Return (X, Y) of the center of cell containing provided text 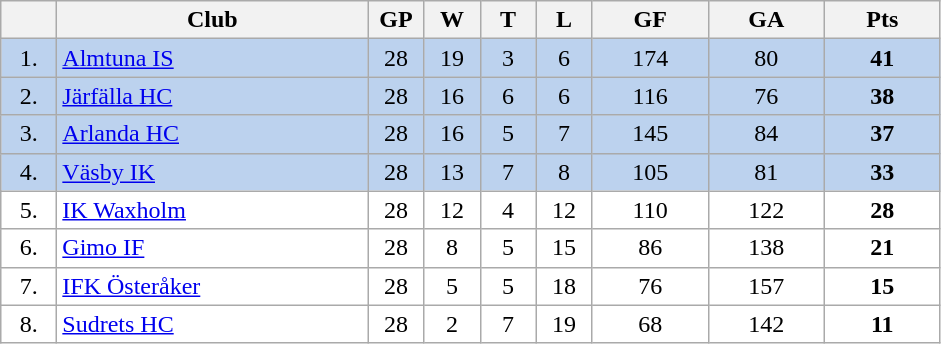
3. (29, 134)
Pts (882, 20)
GP (396, 20)
2. (29, 96)
1. (29, 58)
142 (766, 324)
Club (212, 20)
21 (882, 248)
11 (882, 324)
110 (650, 210)
145 (650, 134)
6. (29, 248)
81 (766, 172)
IFK Österåker (212, 286)
105 (650, 172)
38 (882, 96)
138 (766, 248)
41 (882, 58)
GA (766, 20)
18 (564, 286)
Sudrets HC (212, 324)
157 (766, 286)
Järfälla HC (212, 96)
122 (766, 210)
Gimo IF (212, 248)
2 (452, 324)
IK Waxholm (212, 210)
13 (452, 172)
3 (508, 58)
Väsby IK (212, 172)
Almtuna IS (212, 58)
37 (882, 134)
8. (29, 324)
4 (508, 210)
T (508, 20)
Arlanda HC (212, 134)
5. (29, 210)
84 (766, 134)
7. (29, 286)
116 (650, 96)
68 (650, 324)
4. (29, 172)
80 (766, 58)
W (452, 20)
33 (882, 172)
174 (650, 58)
GF (650, 20)
86 (650, 248)
L (564, 20)
